Return the [X, Y] coordinate for the center point of the cell that contains the specified text.  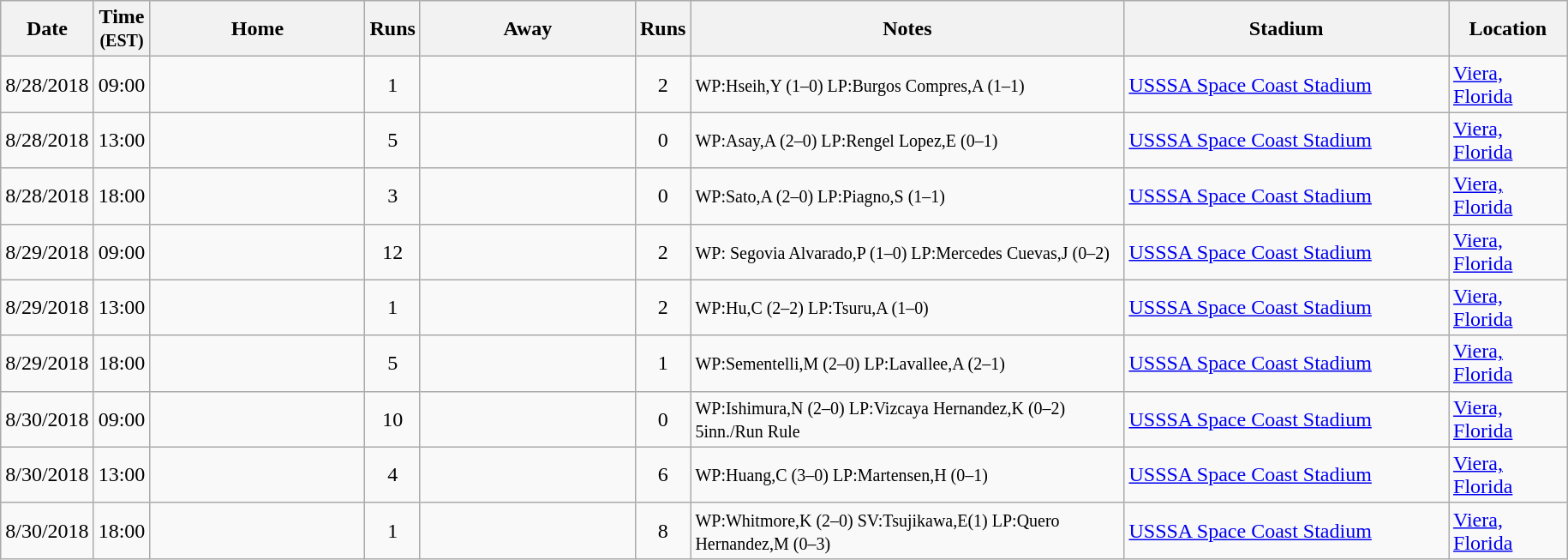
12 [392, 252]
4 [392, 475]
WP:Asay,A (2–0) LP:Rengel Lopez,E (0–1) [907, 141]
WP:Whitmore,K (2–0) SV:Tsujikawa,E(1) LP:Quero Hernandez,M (0–3) [907, 530]
WP:Sementelli,M (2–0) LP:Lavallee,A (2–1) [907, 364]
Away [528, 29]
Location [1508, 29]
Time (EST) [122, 29]
10 [392, 418]
WP:Hseih,Y (1–0) LP:Burgos Compres,A (1–1) [907, 84]
6 [662, 475]
WP:Huang,C (3–0) LP:Martensen,H (0–1) [907, 475]
Notes [907, 29]
8 [662, 530]
3 [392, 196]
Date [47, 29]
WP:Hu,C (2–2) LP:Tsuru,A (1–0) [907, 307]
WP: Segovia Alvarado,P (1–0) LP:Mercedes Cuevas,J (0–2) [907, 252]
Stadium [1287, 29]
Home [257, 29]
WP:Sato,A (2–0) LP:Piagno,S (1–1) [907, 196]
WP:Ishimura,N (2–0) LP:Vizcaya Hernandez,K (0–2) 5inn./Run Rule [907, 418]
